For the text-containing cell, return its midpoint in [X, Y] coordinate format. 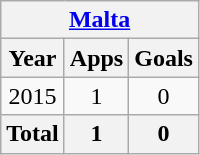
Goals [164, 58]
Total [33, 134]
Malta [100, 20]
2015 [33, 96]
Apps [96, 58]
Year [33, 58]
